For the text-containing cell, return its midpoint in (X, Y) coordinate format. 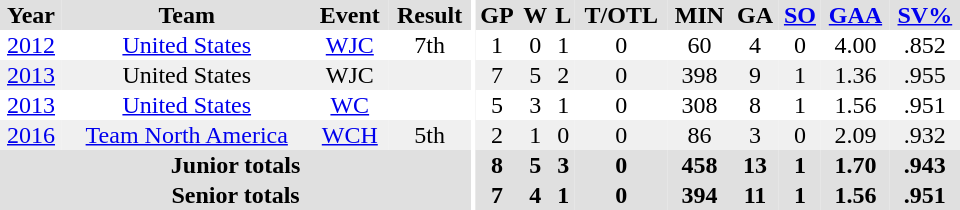
MIN (700, 15)
Team (187, 15)
SO (800, 15)
Event (350, 15)
13 (754, 165)
394 (700, 195)
2.09 (855, 135)
458 (700, 165)
.943 (925, 165)
5th (430, 135)
86 (700, 135)
.932 (925, 135)
398 (700, 75)
Team North America (187, 135)
GAA (855, 15)
Junior totals (236, 165)
11 (754, 195)
1.36 (855, 75)
L (564, 15)
.955 (925, 75)
2016 (31, 135)
1.70 (855, 165)
2012 (31, 45)
7th (430, 45)
Senior totals (236, 195)
308 (700, 105)
Result (430, 15)
WC (350, 105)
4.00 (855, 45)
GP (497, 15)
60 (700, 45)
WCH (350, 135)
.852 (925, 45)
GA (754, 15)
T/OTL (622, 15)
W (536, 15)
SV% (925, 15)
Year (31, 15)
9 (754, 75)
